Capture the cell that displays the provided text and extract its [x, y] central coordinate. 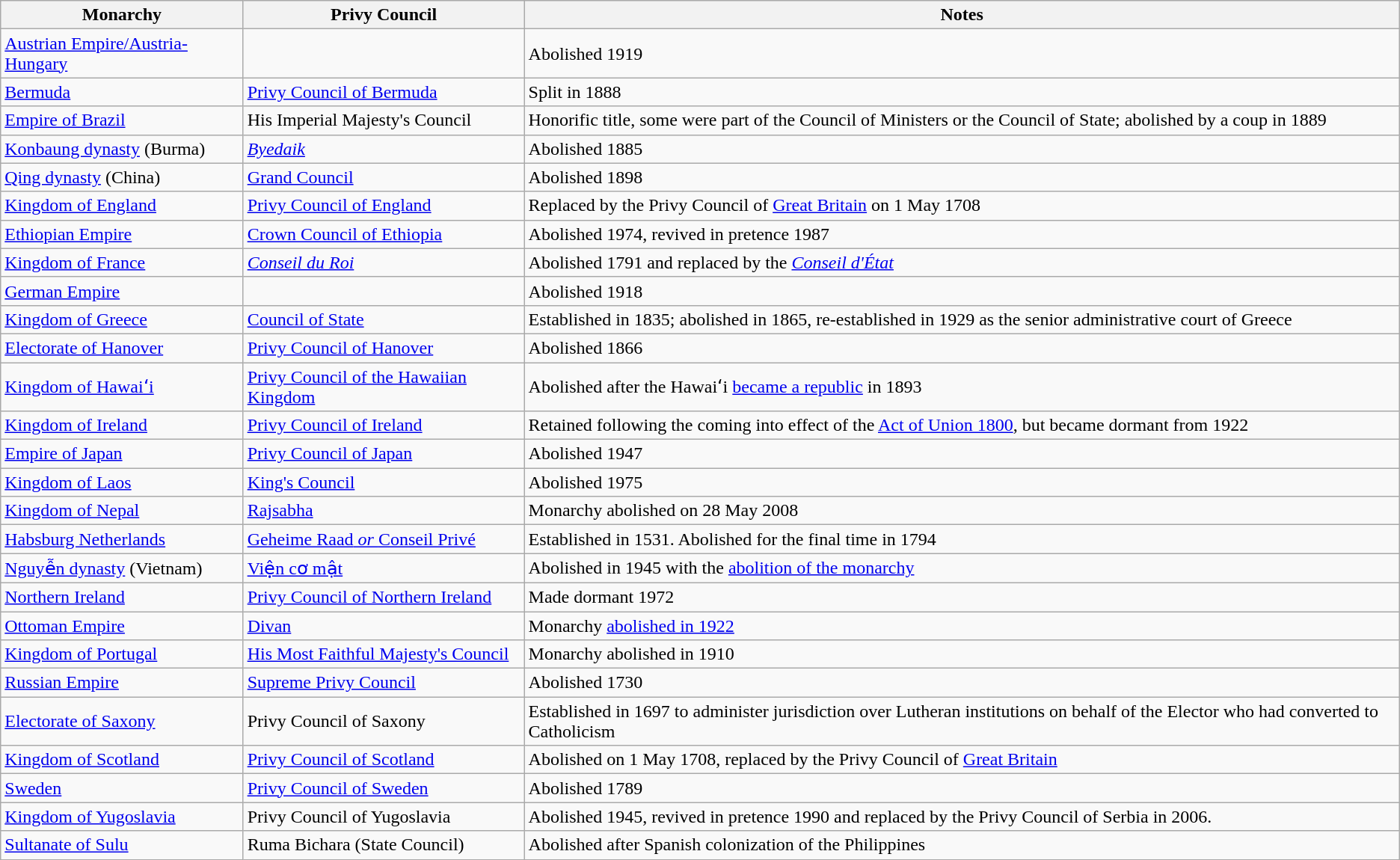
Rajsabha [384, 511]
Supreme Privy Council [384, 683]
Qing dynasty (China) [122, 177]
Abolished after Spanish colonization of the Philippines [962, 845]
Split in 1888 [962, 92]
Conseil du Roi [384, 262]
Established in 1531. Abolished for the final time in 1794 [962, 539]
Electorate of Saxony [122, 721]
Kingdom of France [122, 262]
Kingdom of Ireland [122, 426]
Byedaik [384, 149]
Retained following the coming into effect of the Act of Union 1800, but became dormant from 1922 [962, 426]
Abolished after the Hawaiʻi became a republic in 1893 [962, 386]
Privy Council of Sweden [384, 788]
Kingdom of Scotland [122, 760]
Abolished on 1 May 1708, replaced by the Privy Council of Great Britain [962, 760]
Empire of Japan [122, 454]
German Empire [122, 291]
Viện cơ mật [384, 568]
Abolished 1974, revived in pretence 1987 [962, 234]
Abolished 1898 [962, 177]
Kingdom of Nepal [122, 511]
Habsburg Netherlands [122, 539]
Konbaung dynasty (Burma) [122, 149]
Bermuda [122, 92]
Privy Council of Saxony [384, 721]
Kingdom of Yugoslavia [122, 817]
King's Council [384, 482]
Abolished 1918 [962, 291]
Kingdom of Laos [122, 482]
Monarchy abolished on 28 May 2008 [962, 511]
Privy Council of Japan [384, 454]
Kingdom of Portugal [122, 654]
Ethiopian Empire [122, 234]
Made dormant 1972 [962, 597]
Kingdom of Hawaiʻi [122, 386]
Northern Ireland [122, 597]
Monarchy abolished in 1910 [962, 654]
Privy Council of Yugoslavia [384, 817]
Abolished 1730 [962, 683]
Electorate of Hanover [122, 348]
Austrian Empire/Austria-Hungary [122, 54]
Abolished 1789 [962, 788]
Established in 1835; abolished in 1865, re-established in 1929 as the senior administrative court of Greece [962, 319]
Abolished 1945, revived in pretence 1990 and replaced by the Privy Council of Serbia in 2006. [962, 817]
Council of State [384, 319]
Grand Council [384, 177]
Crown Council of Ethiopia [384, 234]
Abolished 1975 [962, 482]
Established in 1697 to administer jurisdiction over Lutheran institutions on behalf of the Elector who had converted to Catholicism [962, 721]
Kingdom of England [122, 206]
Monarchy [122, 15]
Privy Council of Northern Ireland [384, 597]
Kingdom of Greece [122, 319]
Abolished 1885 [962, 149]
Ruma Bichara (State Council) [384, 845]
Abolished 1791 and replaced by the Conseil d'État [962, 262]
Divan [384, 626]
Russian Empire [122, 683]
Honorific title, some were part of the Council of Ministers or the Council of State; abolished by a coup in 1889 [962, 120]
His Most Faithful Majesty's Council [384, 654]
Replaced by the Privy Council of Great Britain on 1 May 1708 [962, 206]
Monarchy abolished in 1922 [962, 626]
Abolished in 1945 with the abolition of the monarchy [962, 568]
His Imperial Majesty's Council [384, 120]
Abolished 1919 [962, 54]
Notes [962, 15]
Sultanate of Sulu [122, 845]
Empire of Brazil [122, 120]
Privy Council of Ireland [384, 426]
Privy Council of England [384, 206]
Geheime Raad or Conseil Privé [384, 539]
Privy Council of Bermuda [384, 92]
Sweden [122, 788]
Ottoman Empire [122, 626]
Abolished 1866 [962, 348]
Privy Council of Scotland [384, 760]
Abolished 1947 [962, 454]
Privy Council of Hanover [384, 348]
Nguyễn dynasty (Vietnam) [122, 568]
Privy Council of the Hawaiian Kingdom [384, 386]
Privy Council [384, 15]
